For the text-containing cell, return its midpoint in (X, Y) coordinate format. 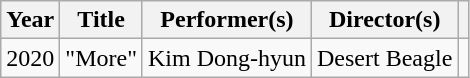
Desert Beagle (385, 58)
Year (30, 20)
"More" (102, 58)
Title (102, 20)
2020 (30, 58)
Kim Dong-hyun (226, 58)
Performer(s) (226, 20)
Director(s) (385, 20)
